Provide the [X, Y] coordinate of the cell's center where the given text is located.  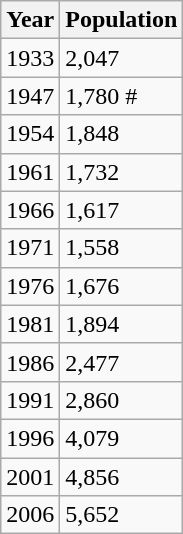
1,558 [122, 248]
1996 [30, 438]
4,079 [122, 438]
1,676 [122, 286]
1947 [30, 96]
5,652 [122, 515]
1966 [30, 210]
2,477 [122, 362]
1954 [30, 134]
2006 [30, 515]
1933 [30, 58]
1976 [30, 286]
1,732 [122, 172]
Population [122, 20]
4,856 [122, 477]
1,848 [122, 134]
1,617 [122, 210]
1,780 # [122, 96]
2001 [30, 477]
1981 [30, 324]
2,860 [122, 400]
1,894 [122, 324]
1971 [30, 248]
1991 [30, 400]
1961 [30, 172]
1986 [30, 362]
Year [30, 20]
2,047 [122, 58]
